Pinpoint the cell where the given text exists, returning its (x, y) midpoint coordinate. 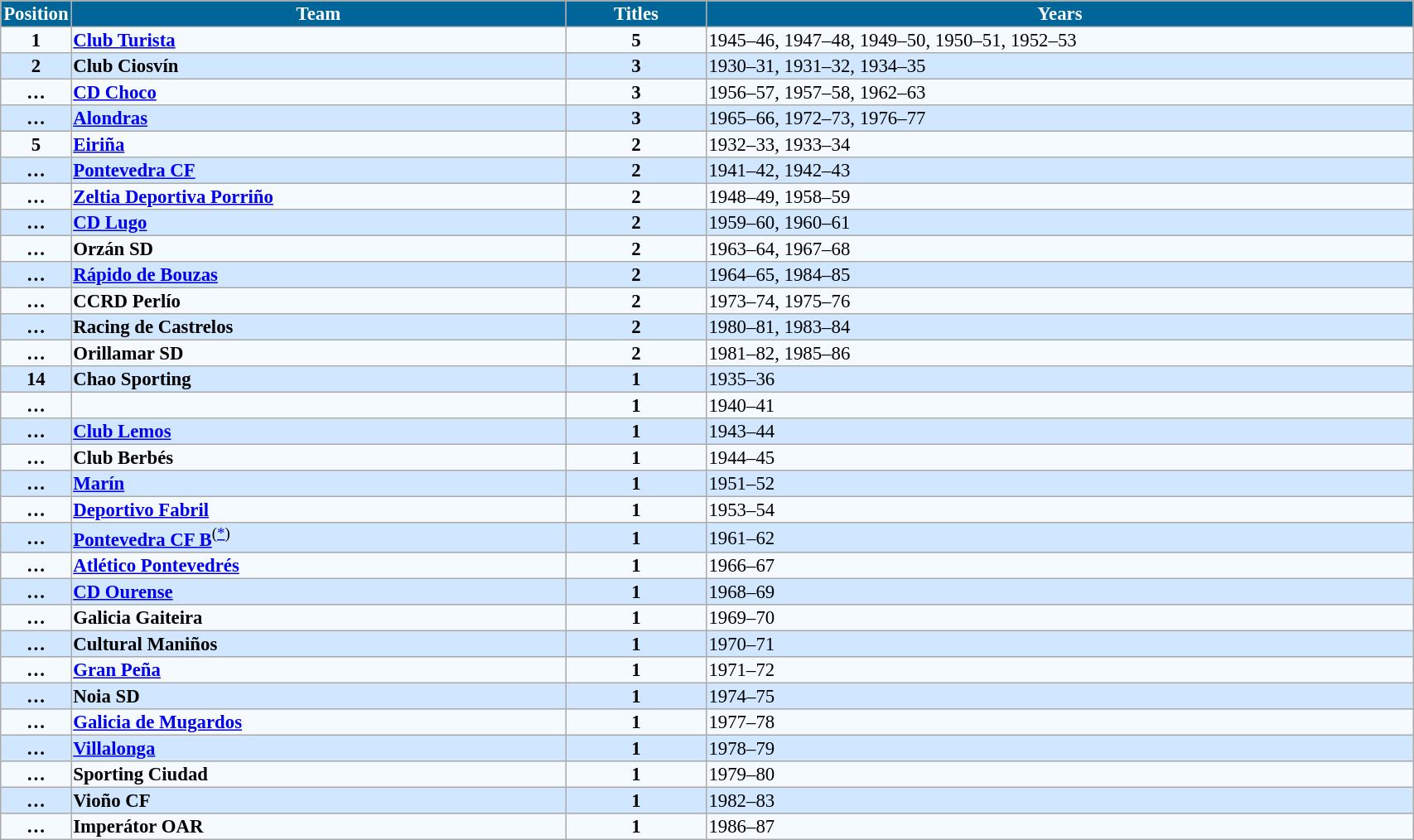
1953–54 (1059, 509)
Orillamar SD (318, 353)
1986–87 (1059, 827)
Alondras (318, 118)
14 (36, 379)
1982–83 (1059, 800)
Team (318, 14)
1974–75 (1059, 696)
1977–78 (1059, 722)
Marín (318, 484)
1963–64, 1967–68 (1059, 249)
1945–46, 1947–48, 1949–50, 1950–51, 1952–53 (1059, 40)
1951–52 (1059, 484)
Years (1059, 14)
Cultural Maniños (318, 644)
CCRD Perlío (318, 301)
1932–33, 1933–34 (1059, 144)
Galicia Gaiteira (318, 618)
Eiriña (318, 144)
Sporting Ciudad (318, 775)
1969–70 (1059, 618)
Noia SD (318, 696)
1966–67 (1059, 566)
1964–65, 1984–85 (1059, 275)
Club Turista (318, 40)
Orzán SD (318, 249)
Gran Peña (318, 670)
1973–74, 1975–76 (1059, 301)
Imperátor OAR (318, 827)
CD Lugo (318, 223)
Chao Sporting (318, 379)
Position (36, 14)
1965–66, 1972–73, 1976–77 (1059, 118)
Pontevedra CF (318, 171)
1940–41 (1059, 405)
1971–72 (1059, 670)
1935–36 (1059, 379)
1944–45 (1059, 457)
Atlético Pontevedrés (318, 566)
1978–79 (1059, 748)
Galicia de Mugardos (318, 722)
1961–62 (1059, 538)
CD Ourense (318, 591)
1956–57, 1957–58, 1962–63 (1059, 92)
Deportivo Fabril (318, 509)
Racing de Castrelos (318, 327)
Titles (636, 14)
1959–60, 1960–61 (1059, 223)
1970–71 (1059, 644)
1943–44 (1059, 432)
Vioño CF (318, 800)
Pontevedra CF B(*) (318, 538)
1981–82, 1985–86 (1059, 353)
Rápido de Bouzas (318, 275)
Club Ciosvín (318, 66)
CD Choco (318, 92)
Zeltia Deportiva Porriño (318, 196)
1968–69 (1059, 591)
Club Lemos (318, 432)
1980–81, 1983–84 (1059, 327)
1948–49, 1958–59 (1059, 196)
1941–42, 1942–43 (1059, 171)
Club Berbés (318, 457)
Villalonga (318, 748)
1979–80 (1059, 775)
1930–31, 1931–32, 1934–35 (1059, 66)
